Locate the cell with the specified text and output its [x, y] center coordinate. 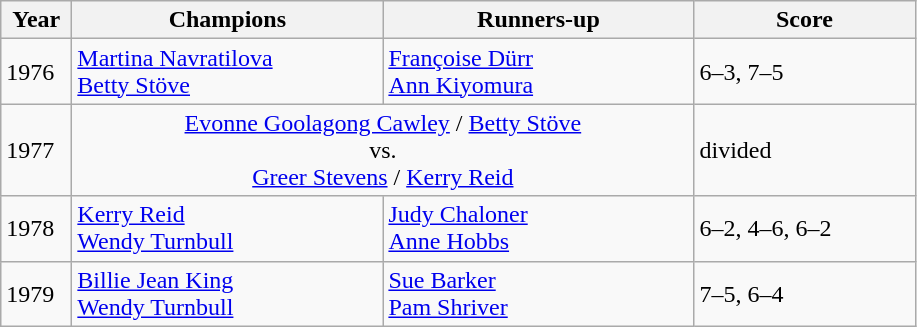
1976 [36, 72]
Evonne Goolagong Cawley / Betty Stöve vs. Greer Stevens / Kerry Reid [383, 150]
Kerry Reid Wendy Turnbull [228, 228]
Score [804, 20]
Billie Jean King Wendy Turnbull [228, 294]
1979 [36, 294]
Martina Navratilova Betty Stöve [228, 72]
Sue Barker Pam Shriver [538, 294]
Year [36, 20]
Champions [228, 20]
1978 [36, 228]
Judy Chaloner Anne Hobbs [538, 228]
1977 [36, 150]
Françoise Dürr Ann Kiyomura [538, 72]
divided [804, 150]
Runners-up [538, 20]
6–2, 4–6, 6–2 [804, 228]
6–3, 7–5 [804, 72]
7–5, 6–4 [804, 294]
